Identify which cell holds the provided text, then report its (x, y) central coordinate. 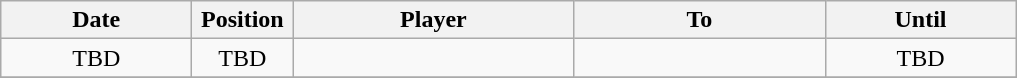
Position (242, 20)
To (700, 20)
Player (434, 20)
Date (96, 20)
Until (920, 20)
